Identify which cell holds the provided text, then report its [X, Y] central coordinate. 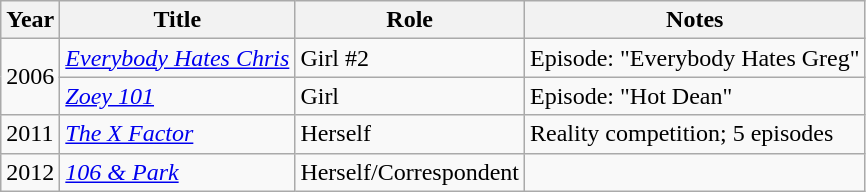
2012 [30, 172]
Everybody Hates Chris [178, 58]
2006 [30, 77]
Girl [410, 96]
The X Factor [178, 134]
Zoey 101 [178, 96]
Notes [696, 20]
2011 [30, 134]
Episode: "Everybody Hates Greg" [696, 58]
Role [410, 20]
Herself/Correspondent [410, 172]
Herself [410, 134]
Reality competition; 5 episodes [696, 134]
106 & Park [178, 172]
Girl #2 [410, 58]
Title [178, 20]
Episode: "Hot Dean" [696, 96]
Year [30, 20]
